Search for the cell housing the specified text and yield its (x, y) center coordinate. 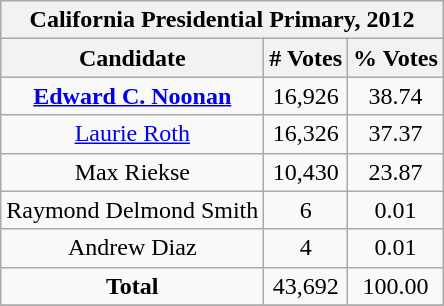
Laurie Roth (132, 134)
California Presidential Primary, 2012 (222, 20)
16,326 (306, 134)
Max Riekse (132, 172)
Edward C. Noonan (132, 96)
Total (132, 286)
Candidate (132, 58)
Raymond Delmond Smith (132, 210)
38.74 (396, 96)
37.37 (396, 134)
4 (306, 248)
16,926 (306, 96)
43,692 (306, 286)
100.00 (396, 286)
Andrew Diaz (132, 248)
6 (306, 210)
10,430 (306, 172)
% Votes (396, 58)
# Votes (306, 58)
23.87 (396, 172)
